Return the [x, y] coordinate for the center point of the cell that contains the specified text.  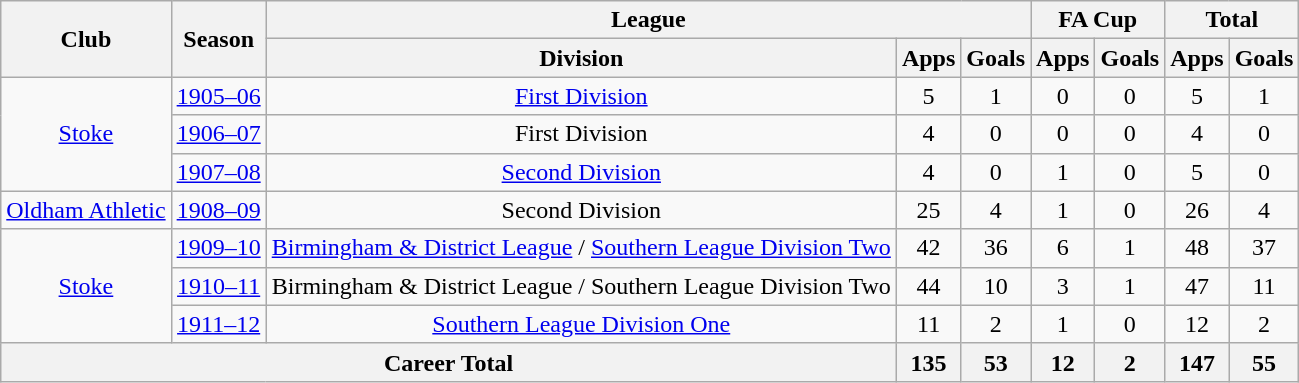
25 [928, 210]
47 [1197, 286]
FA Cup [1098, 20]
Total [1232, 20]
44 [928, 286]
36 [996, 248]
1908–09 [218, 210]
Oldham Athletic [86, 210]
53 [996, 362]
3 [1063, 286]
Season [218, 39]
1905–06 [218, 96]
55 [1264, 362]
League [648, 20]
Club [86, 39]
37 [1264, 248]
1906–07 [218, 134]
48 [1197, 248]
1909–10 [218, 248]
6 [1063, 248]
Southern League Division One [581, 324]
Career Total [449, 362]
26 [1197, 210]
1911–12 [218, 324]
147 [1197, 362]
Division [581, 58]
10 [996, 286]
42 [928, 248]
1910–11 [218, 286]
135 [928, 362]
1907–08 [218, 172]
